Determine the [x, y] coordinate at the center of the cell enclosing the given text.  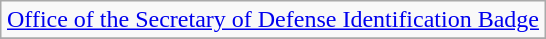
Office of the Secretary of Defense Identification Badge [272, 20]
